From the cell containing the given text, extract its center point as (x, y) coordinate. 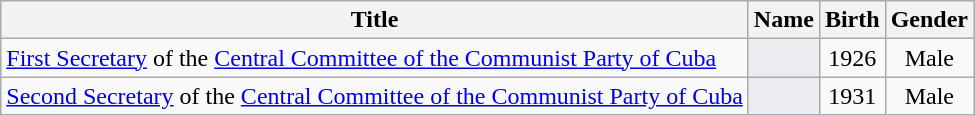
Name (784, 20)
Birth (852, 20)
First Secretary of the Central Committee of the Communist Party of Cuba (375, 58)
Second Secretary of the Central Committee of the Communist Party of Cuba (375, 96)
1931 (852, 96)
1926 (852, 58)
Gender (929, 20)
Title (375, 20)
